From the cell containing the given text, extract its center point as [X, Y] coordinate. 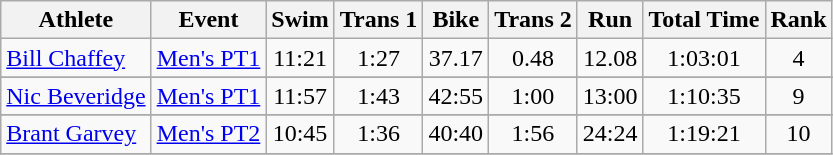
Bill Chaffey [76, 58]
0.48 [534, 58]
11:21 [300, 58]
Men's PT2 [208, 134]
Trans 1 [378, 20]
9 [798, 96]
Event [208, 20]
Nic Beveridge [76, 96]
13:00 [610, 96]
Total Time [704, 20]
11:57 [300, 96]
Swim [300, 20]
1:00 [534, 96]
42:55 [456, 96]
37.17 [456, 58]
Rank [798, 20]
Run [610, 20]
40:40 [456, 134]
12.08 [610, 58]
24:24 [610, 134]
Brant Garvey [76, 134]
1:03:01 [704, 58]
Athlete [76, 20]
1:19:21 [704, 134]
Trans 2 [534, 20]
1:27 [378, 58]
1:10:35 [704, 96]
1:36 [378, 134]
4 [798, 58]
1:56 [534, 134]
10:45 [300, 134]
10 [798, 134]
Bike [456, 20]
1:43 [378, 96]
